Pinpoint the cell where the given text exists, returning its (X, Y) midpoint coordinate. 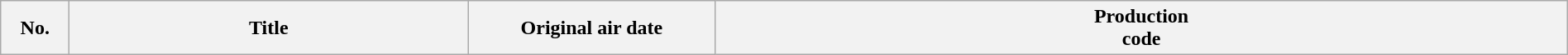
No. (35, 28)
Title (269, 28)
Productioncode (1141, 28)
Original air date (592, 28)
